Pinpoint the cell where the given text exists, returning its [x, y] midpoint coordinate. 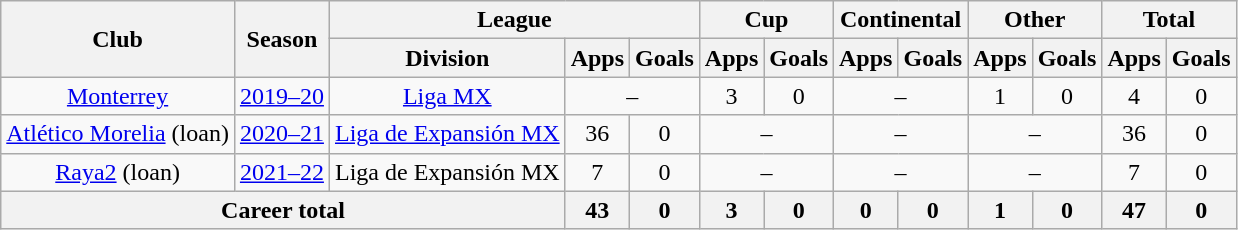
2021–22 [282, 172]
47 [1134, 210]
Monterrey [118, 96]
Continental [901, 20]
Other [1035, 20]
Club [118, 39]
2019–20 [282, 96]
Division [447, 58]
Career total [283, 210]
Liga MX [447, 96]
Season [282, 39]
Atlético Morelia (loan) [118, 134]
2020–21 [282, 134]
4 [1134, 96]
Cup [766, 20]
Raya2 (loan) [118, 172]
43 [597, 210]
Total [1169, 20]
League [514, 20]
